For the text-containing cell, return its midpoint in (x, y) coordinate format. 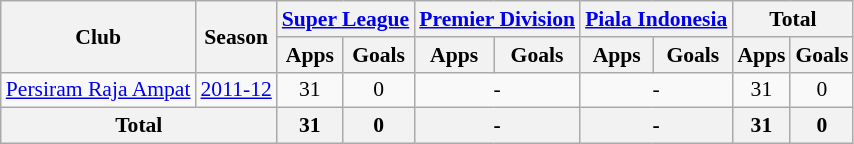
Persiram Raja Ampat (98, 90)
Super League (346, 19)
Season (236, 36)
2011-12 (236, 90)
Club (98, 36)
Piala Indonesia (656, 19)
Premier Division (497, 19)
